Extract the (x, y) coordinate from the center of the cell holding the provided text.  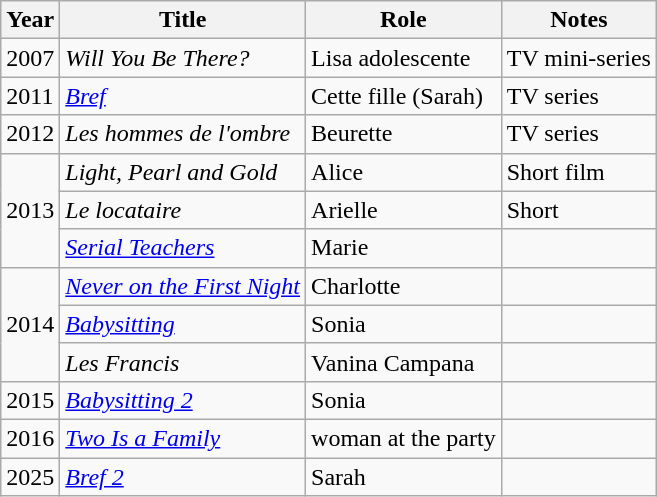
2016 (30, 438)
Vanina Campana (404, 362)
Light, Pearl and Gold (183, 172)
Never on the First Night (183, 286)
Beurette (404, 134)
Alice (404, 172)
Role (404, 20)
2012 (30, 134)
Short film (578, 172)
2025 (30, 477)
2011 (30, 96)
Babysitting (183, 324)
Title (183, 20)
2007 (30, 58)
Will You Be There? (183, 58)
2015 (30, 400)
woman at the party (404, 438)
Sarah (404, 477)
Charlotte (404, 286)
Arielle (404, 210)
2013 (30, 210)
2014 (30, 324)
Notes (578, 20)
Two Is a Family (183, 438)
Cette fille (Sarah) (404, 96)
Year (30, 20)
Marie (404, 248)
Bref 2 (183, 477)
Les hommes de l'ombre (183, 134)
Babysitting 2 (183, 400)
Short (578, 210)
Lisa adolescente (404, 58)
Les Francis (183, 362)
Le locataire (183, 210)
Bref (183, 96)
Serial Teachers (183, 248)
TV mini-series (578, 58)
